For the text-containing cell, return its midpoint in (X, Y) coordinate format. 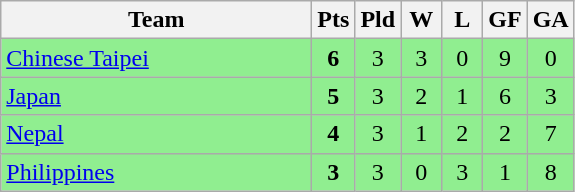
Philippines (156, 172)
9 (505, 58)
Nepal (156, 134)
5 (334, 96)
Pld (378, 20)
Team (156, 20)
Chinese Taipei (156, 58)
8 (550, 172)
L (462, 20)
4 (334, 134)
W (422, 20)
Japan (156, 96)
GF (505, 20)
Pts (334, 20)
GA (550, 20)
7 (550, 134)
